Locate the cell with the specified text and output its [X, Y] center coordinate. 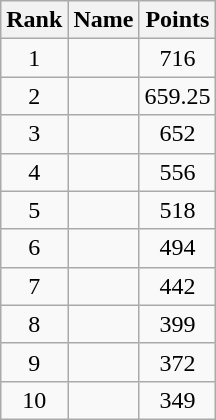
7 [34, 286]
716 [178, 58]
372 [178, 362]
442 [178, 286]
349 [178, 400]
556 [178, 172]
Rank [34, 20]
10 [34, 400]
6 [34, 248]
4 [34, 172]
518 [178, 210]
9 [34, 362]
652 [178, 134]
5 [34, 210]
494 [178, 248]
659.25 [178, 96]
8 [34, 324]
399 [178, 324]
3 [34, 134]
2 [34, 96]
Points [178, 20]
Name [104, 20]
1 [34, 58]
